Pinpoint the cell where the given text exists, returning its (x, y) midpoint coordinate. 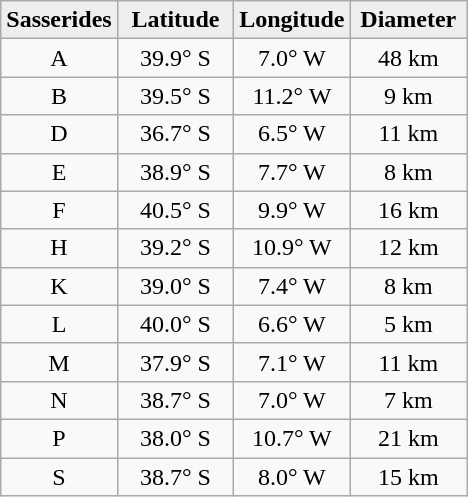
M (59, 362)
10.7° W (292, 438)
48 km (408, 58)
21 km (408, 438)
Longitude (292, 20)
36.7° S (175, 134)
S (59, 477)
10.9° W (292, 248)
7.1° W (292, 362)
9.9° W (292, 210)
9 km (408, 96)
39.0° S (175, 286)
N (59, 400)
Latitude (175, 20)
39.9° S (175, 58)
37.9° S (175, 362)
7.7° W (292, 172)
A (59, 58)
H (59, 248)
6.6° W (292, 324)
5 km (408, 324)
12 km (408, 248)
Diameter (408, 20)
K (59, 286)
40.5° S (175, 210)
D (59, 134)
38.0° S (175, 438)
11.2° W (292, 96)
38.9° S (175, 172)
L (59, 324)
39.2° S (175, 248)
7.4° W (292, 286)
7 km (408, 400)
Sasserides (59, 20)
E (59, 172)
16 km (408, 210)
15 km (408, 477)
39.5° S (175, 96)
6.5° W (292, 134)
F (59, 210)
P (59, 438)
B (59, 96)
40.0° S (175, 324)
8.0° W (292, 477)
